From the cell containing the given text, extract its center point as (X, Y) coordinate. 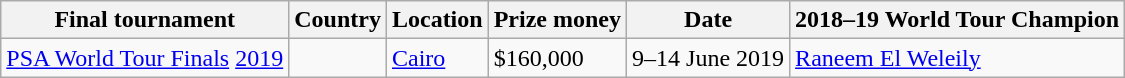
Prize money (557, 20)
2018–19 World Tour Champion (958, 20)
PSA World Tour Finals 2019 (145, 58)
$160,000 (557, 58)
Cairo (437, 58)
9–14 June 2019 (708, 58)
Country (338, 20)
Date (708, 20)
Location (437, 20)
Raneem El Weleily (958, 58)
Final tournament (145, 20)
